From the cell containing the given text, extract its center point as (x, y) coordinate. 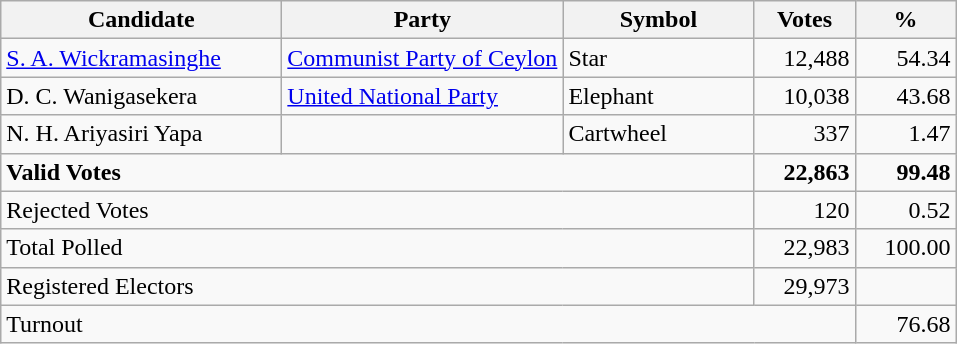
29,973 (804, 286)
Registered Electors (378, 286)
United National Party (422, 96)
Cartwheel (658, 134)
22,983 (804, 248)
N. H. Ariyasiri Yapa (142, 134)
Total Polled (378, 248)
99.48 (906, 172)
Communist Party of Ceylon (422, 58)
Votes (804, 20)
% (906, 20)
Symbol (658, 20)
12,488 (804, 58)
100.00 (906, 248)
Star (658, 58)
10,038 (804, 96)
S. A. Wickramasinghe (142, 58)
22,863 (804, 172)
54.34 (906, 58)
76.68 (906, 324)
1.47 (906, 134)
Valid Votes (378, 172)
Rejected Votes (378, 210)
337 (804, 134)
Candidate (142, 20)
D. C. Wanigasekera (142, 96)
120 (804, 210)
43.68 (906, 96)
Party (422, 20)
Turnout (428, 324)
Elephant (658, 96)
0.52 (906, 210)
